Determine the [x, y] coordinate at the center of the cell enclosing the given text.  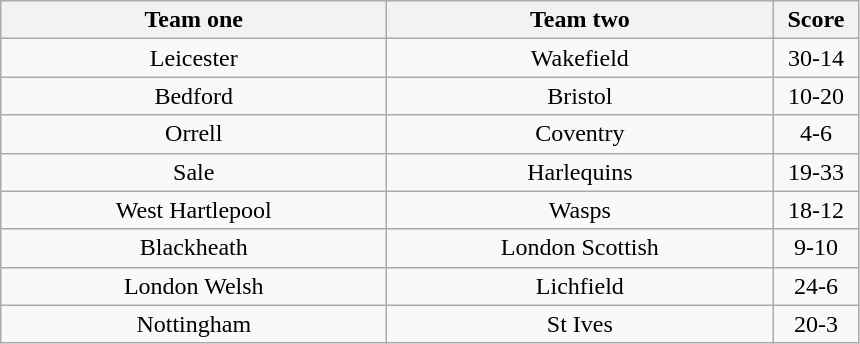
Coventry [580, 134]
Team one [194, 20]
Wasps [580, 210]
4-6 [816, 134]
London Welsh [194, 286]
London Scottish [580, 248]
St Ives [580, 324]
Sale [194, 172]
18-12 [816, 210]
10-20 [816, 96]
Nottingham [194, 324]
Score [816, 20]
Blackheath [194, 248]
24-6 [816, 286]
Harlequins [580, 172]
19-33 [816, 172]
Bristol [580, 96]
Leicester [194, 58]
Wakefield [580, 58]
Orrell [194, 134]
Bedford [194, 96]
West Hartlepool [194, 210]
20-3 [816, 324]
30-14 [816, 58]
Team two [580, 20]
Lichfield [580, 286]
9-10 [816, 248]
